Return the [x, y] coordinate for the center point of the cell that contains the specified text.  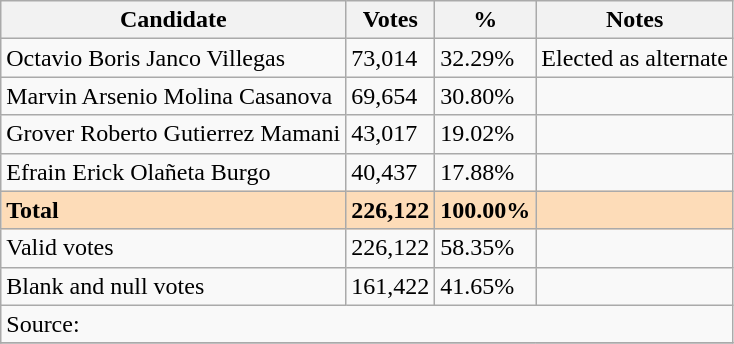
30.80% [486, 96]
Valid votes [174, 248]
40,437 [390, 172]
Candidate [174, 20]
58.35% [486, 248]
17.88% [486, 172]
Votes [390, 20]
100.00% [486, 210]
Octavio Boris Janco Villegas [174, 58]
19.02% [486, 134]
Source: [368, 324]
69,654 [390, 96]
Total [174, 210]
Blank and null votes [174, 286]
Marvin Arsenio Molina Casanova [174, 96]
Notes [635, 20]
32.29% [486, 58]
Grover Roberto Gutierrez Mamani [174, 134]
% [486, 20]
73,014 [390, 58]
41.65% [486, 286]
Efrain Erick Olañeta Burgo [174, 172]
43,017 [390, 134]
Elected as alternate [635, 58]
161,422 [390, 286]
